Return [X, Y] of the center of cell containing provided text 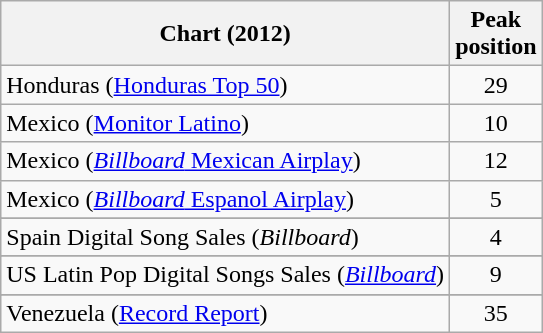
10 [496, 123]
Chart (2012) [226, 34]
Spain Digital Song Sales (Billboard) [226, 237]
Mexico (Billboard Mexican Airplay) [226, 161]
Honduras (Honduras Top 50) [226, 85]
Venezuela (Record Report) [226, 313]
US Latin Pop Digital Songs Sales (Billboard) [226, 275]
5 [496, 199]
4 [496, 237]
Mexico (Billboard Espanol Airplay) [226, 199]
12 [496, 161]
29 [496, 85]
Mexico (Monitor Latino) [226, 123]
35 [496, 313]
9 [496, 275]
Peakposition [496, 34]
